Locate the cell with the specified text and output its (x, y) center coordinate. 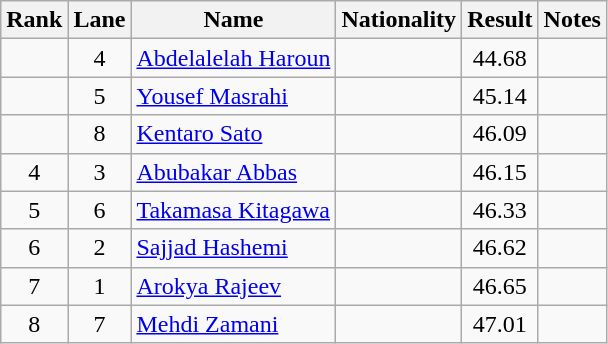
Mehdi Zamani (234, 324)
46.65 (500, 286)
46.15 (500, 172)
Name (234, 20)
2 (100, 248)
46.09 (500, 134)
Sajjad Hashemi (234, 248)
Abubakar Abbas (234, 172)
46.62 (500, 248)
Yousef Masrahi (234, 96)
46.33 (500, 210)
Result (500, 20)
Nationality (399, 20)
Arokya Rajeev (234, 286)
Abdelalelah Haroun (234, 58)
Notes (572, 20)
47.01 (500, 324)
Lane (100, 20)
Kentaro Sato (234, 134)
Rank (34, 20)
3 (100, 172)
Takamasa Kitagawa (234, 210)
1 (100, 286)
45.14 (500, 96)
44.68 (500, 58)
